Capture the cell that displays the provided text and extract its [x, y] central coordinate. 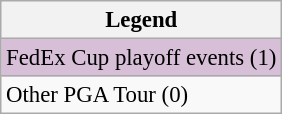
Other PGA Tour (0) [142, 95]
Legend [142, 20]
FedEx Cup playoff events (1) [142, 58]
